Locate the cell with the specified text and output its (x, y) center coordinate. 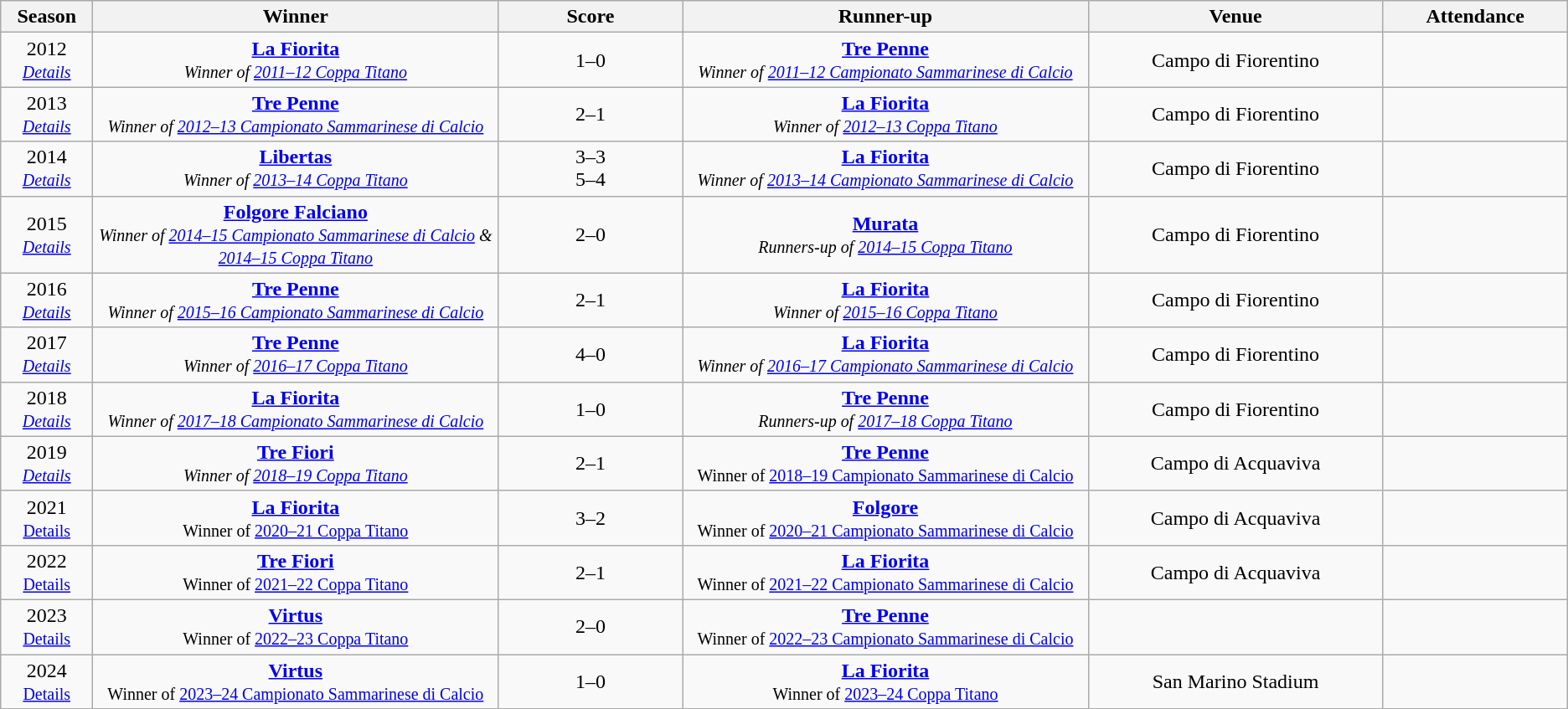
2017Details (47, 355)
Tre PenneWinner of 2016–17 Coppa Titano (296, 355)
VirtusWinner of 2022–23 Coppa Titano (296, 626)
Attendance (1475, 17)
Winner (296, 17)
3–2 (591, 517)
Tre FioriWinner of 2018–19 Coppa Titano (296, 464)
Tre PenneWinner of 2018–19 Campionato Sammarinese di Calcio (885, 464)
2015Details (47, 234)
2022Details (47, 573)
Folgore FalcianoWinner of 2014–15 Campionato Sammarinese di Calcio & 2014–15 Coppa Titano (296, 234)
MurataRunners-up of 2014–15 Coppa Titano (885, 234)
2021Details (47, 517)
La FioritaWinner of 2017–18 Campionato Sammarinese di Calcio (296, 408)
La FioritaWinner of 2011–12 Coppa Titano (296, 60)
2012Details (47, 60)
Tre PenneWinner of 2022–23 Campionato Sammarinese di Calcio (885, 626)
Venue (1235, 17)
2024Details (47, 681)
Tre PenneWinner of 2015–16 Campionato Sammarinese di Calcio (296, 300)
La FioritaWinner of 2023–24 Coppa Titano (885, 681)
3–35–4 (591, 169)
2023Details (47, 626)
La FioritaWinner of 2016–17 Campionato Sammarinese di Calcio (885, 355)
2016Details (47, 300)
La FioritaWinner of 2013–14 Campionato Sammarinese di Calcio (885, 169)
Tre PenneRunners-up of 2017–18 Coppa Titano (885, 408)
4–0 (591, 355)
La FioritaWinner of 2021–22 Campionato Sammarinese di Calcio (885, 573)
San Marino Stadium (1235, 681)
La FioritaWinner of 2012–13 Coppa Titano (885, 114)
Tre FioriWinner of 2021–22 Coppa Titano (296, 573)
Runner-up (885, 17)
Season (47, 17)
Score (591, 17)
Tre PenneWinner of 2011–12 Campionato Sammarinese di Calcio (885, 60)
VirtusWinner of 2023–24 Campionato Sammarinese di Calcio (296, 681)
FolgoreWinner of 2020–21 Campionato Sammarinese di Calcio (885, 517)
2013Details (47, 114)
La FioritaWinner of 2020–21 Coppa Titano (296, 517)
2014Details (47, 169)
LibertasWinner of 2013–14 Coppa Titano (296, 169)
2019Details (47, 464)
2018Details (47, 408)
Tre PenneWinner of 2012–13 Campionato Sammarinese di Calcio (296, 114)
La FioritaWinner of 2015–16 Coppa Titano (885, 300)
